Identify which cell holds the provided text, then report its [x, y] central coordinate. 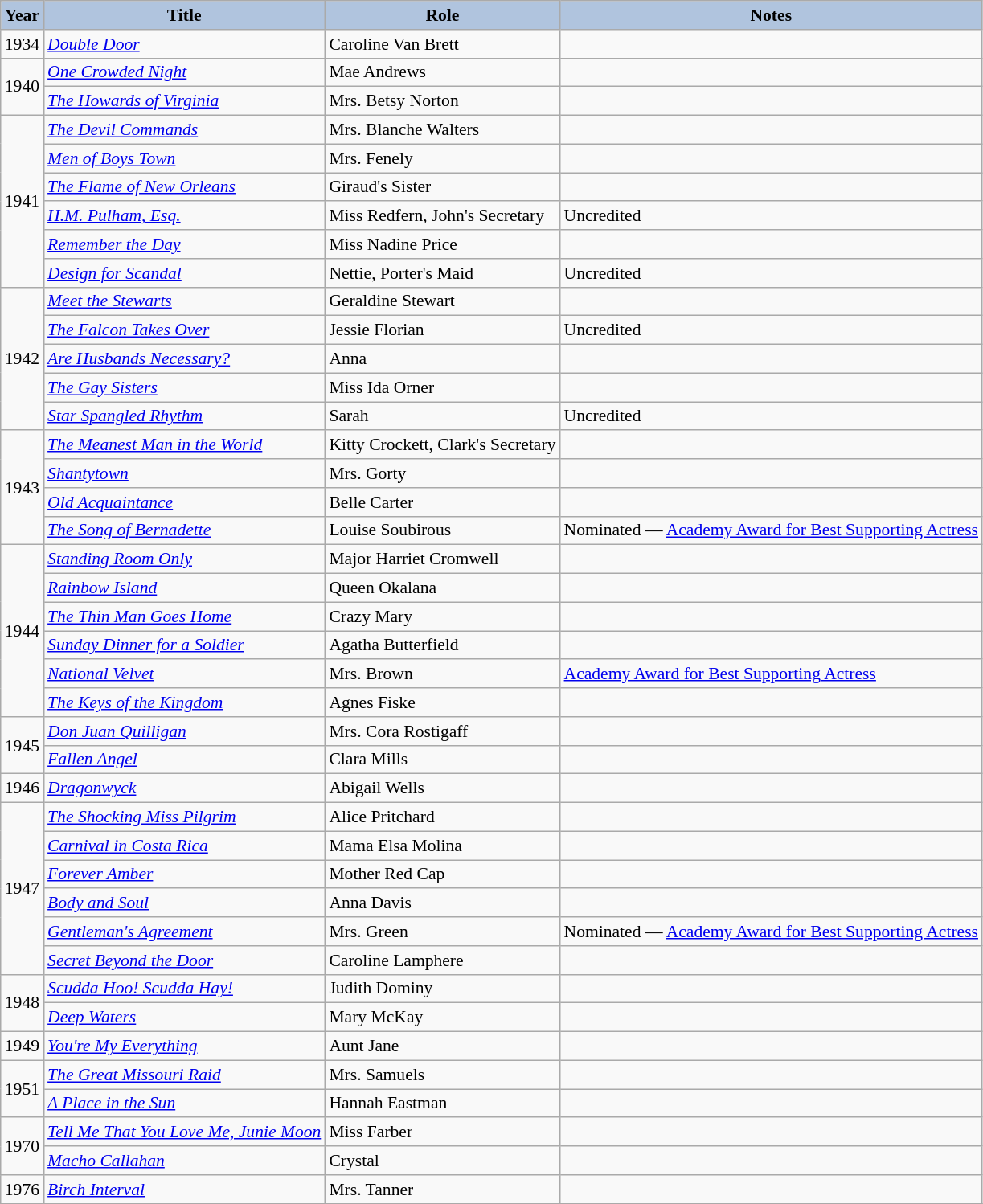
Mrs. Betsy Norton [442, 101]
1946 [23, 788]
Anna [442, 359]
Shantytown [184, 473]
Judith Dominy [442, 989]
Mrs. Brown [442, 674]
Sarah [442, 416]
1949 [23, 1046]
Meet the Stewarts [184, 301]
Hannah Eastman [442, 1104]
The Flame of New Orleans [184, 187]
Body and Soul [184, 903]
Old Acquaintance [184, 502]
Kitty Crockett, Clark's Secretary [442, 445]
1948 [23, 1003]
Are Husbands Necessary? [184, 359]
The Gay Sisters [184, 387]
Don Juan Quilligan [184, 731]
A Place in the Sun [184, 1104]
The Song of Bernadette [184, 530]
Remember the Day [184, 244]
Standing Room Only [184, 559]
Role [442, 15]
Tell Me That You Love Me, Junie Moon [184, 1132]
The Meanest Man in the World [184, 445]
Anna Davis [442, 903]
Deep Waters [184, 1018]
Macho Callahan [184, 1161]
Carnival in Costa Rica [184, 846]
Rainbow Island [184, 588]
The Falcon Takes Over [184, 330]
Design for Scandal [184, 273]
Sunday Dinner for a Soldier [184, 645]
Mrs. Blanche Walters [442, 130]
1942 [23, 358]
Giraud's Sister [442, 187]
Mae Andrews [442, 72]
Academy Award for Best Supporting Actress [772, 674]
1951 [23, 1088]
Year [23, 15]
Double Door [184, 44]
Louise Soubirous [442, 530]
1941 [23, 202]
1970 [23, 1146]
Queen Okalana [442, 588]
Mary McKay [442, 1018]
Mrs. Gorty [442, 473]
Major Harriet Cromwell [442, 559]
1945 [23, 746]
1976 [23, 1190]
Mrs. Tanner [442, 1190]
Geraldine Stewart [442, 301]
One Crowded Night [184, 72]
Miss Nadine Price [442, 244]
Forever Amber [184, 874]
The Thin Man Goes Home [184, 616]
Title [184, 15]
Alice Pritchard [442, 817]
1944 [23, 631]
Mother Red Cap [442, 874]
1947 [23, 889]
Gentleman's Agreement [184, 932]
H.M. Pulham, Esq. [184, 216]
1940 [23, 87]
Agnes Fiske [442, 702]
Birch Interval [184, 1190]
Star Spangled Rhythm [184, 416]
Scudda Hoo! Scudda Hay! [184, 989]
Men of Boys Town [184, 158]
Miss Farber [442, 1132]
1934 [23, 44]
Belle Carter [442, 502]
Mrs. Cora Rostigaff [442, 731]
Aunt Jane [442, 1046]
Miss Redfern, John's Secretary [442, 216]
National Velvet [184, 674]
Caroline Lamphere [442, 960]
Mrs. Samuels [442, 1075]
The Shocking Miss Pilgrim [184, 817]
Crazy Mary [442, 616]
Agatha Butterfield [442, 645]
Abigail Wells [442, 788]
The Devil Commands [184, 130]
You're My Everything [184, 1046]
Mrs. Fenely [442, 158]
The Howards of Virginia [184, 101]
Miss Ida Orner [442, 387]
Mama Elsa Molina [442, 846]
Nettie, Porter's Maid [442, 273]
1943 [23, 488]
Dragonwyck [184, 788]
Clara Mills [442, 760]
The Great Missouri Raid [184, 1075]
Jessie Florian [442, 330]
Caroline Van Brett [442, 44]
Fallen Angel [184, 760]
The Keys of the Kingdom [184, 702]
Mrs. Green [442, 932]
Notes [772, 15]
Crystal [442, 1161]
Secret Beyond the Door [184, 960]
